Capture the cell that displays the provided text and extract its (X, Y) central coordinate. 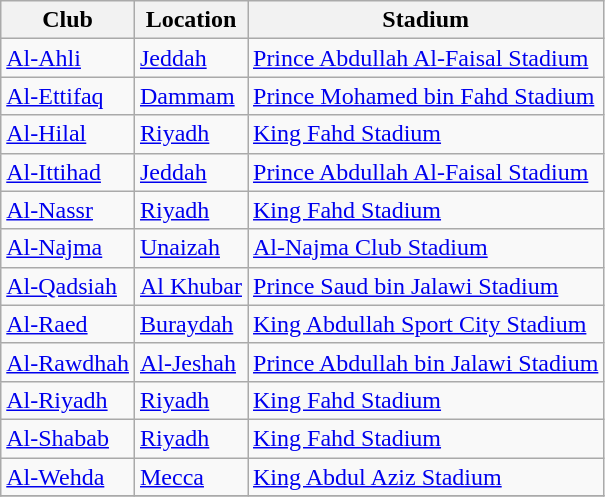
Unaizah (190, 248)
Al-Najma (68, 248)
Prince Saud bin Jalawi Stadium (426, 286)
Prince Mohamed bin Fahd Stadium (426, 96)
Prince Abdullah bin Jalawi Stadium (426, 362)
King Abdul Aziz Stadium (426, 477)
Buraydah (190, 324)
Al-Nassr (68, 210)
Club (68, 20)
Al-Wehda (68, 477)
Al-Shabab (68, 438)
Stadium (426, 20)
Al-Ittihad (68, 172)
Al-Raed (68, 324)
Al-Rawdhah (68, 362)
Al-Ahli (68, 58)
Al-Najma Club Stadium (426, 248)
King Abdullah Sport City Stadium (426, 324)
Al-Ettifaq (68, 96)
Al-Jeshah (190, 362)
Al-Riyadh (68, 400)
Al Khubar (190, 286)
Dammam (190, 96)
Location (190, 20)
Mecca (190, 477)
Al-Qadsiah (68, 286)
Al-Hilal (68, 134)
